Extract the [x, y] coordinate from the center of the cell holding the provided text.  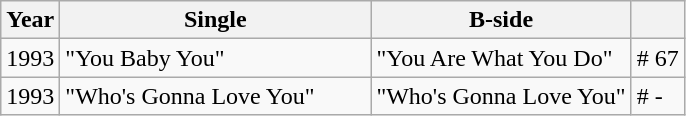
"You Are What You Do" [501, 58]
Year [30, 20]
B-side [501, 20]
# - [658, 96]
# 67 [658, 58]
Single [216, 20]
"You Baby You" [216, 58]
